Identify which cell holds the provided text, then report its [x, y] central coordinate. 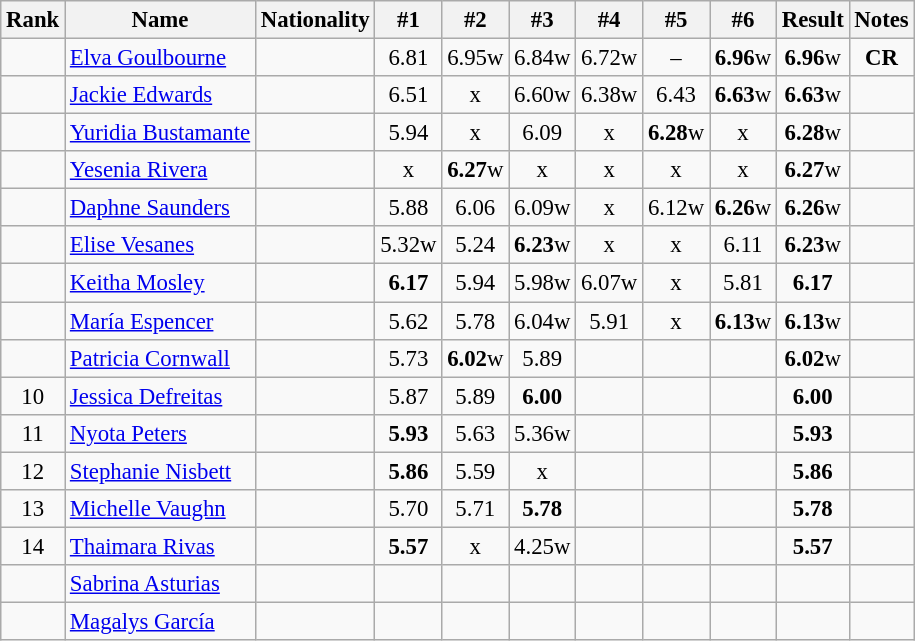
5.32w [408, 245]
Result [812, 20]
Daphne Saunders [160, 208]
5.36w [542, 433]
Keitha Mosley [160, 283]
Nyota Peters [160, 433]
Michelle Vaughn [160, 509]
5.62 [408, 321]
Stephanie Nisbett [160, 471]
Elva Goulbourne [160, 58]
Sabrina Asturias [160, 584]
Jackie Edwards [160, 95]
Jessica Defreitas [160, 396]
#1 [408, 20]
Magalys García [160, 621]
#2 [476, 20]
6.09 [542, 133]
#3 [542, 20]
6.09w [542, 208]
Notes [882, 20]
6.81 [408, 58]
6.11 [744, 245]
5.24 [476, 245]
#6 [744, 20]
6.04w [542, 321]
5.81 [744, 283]
Yesenia Rivera [160, 170]
5.88 [408, 208]
6.07w [610, 283]
6.51 [408, 95]
5.70 [408, 509]
Thaimara Rivas [160, 546]
Yuridia Bustamante [160, 133]
6.06 [476, 208]
Rank [33, 20]
Elise Vesanes [160, 245]
6.84w [542, 58]
13 [33, 509]
5.73 [408, 358]
11 [33, 433]
6.72w [610, 58]
6.60w [542, 95]
– [676, 58]
6.95w [476, 58]
#5 [676, 20]
10 [33, 396]
CR [882, 58]
5.59 [476, 471]
María Espencer [160, 321]
5.71 [476, 509]
5.91 [610, 321]
6.43 [676, 95]
Name [160, 20]
#4 [610, 20]
5.98w [542, 283]
Patricia Cornwall [160, 358]
Nationality [314, 20]
6.12w [676, 208]
4.25w [542, 546]
5.87 [408, 396]
5.63 [476, 433]
6.38w [610, 95]
14 [33, 546]
12 [33, 471]
